Scan for the cell matching the given text and deliver its [x, y] coordinate at center. 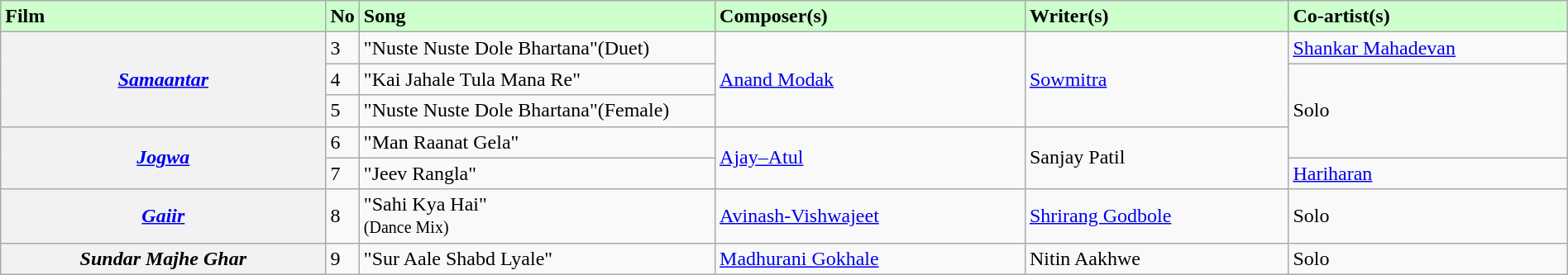
Madhurani Gokhale [870, 258]
"Man Raanat Gela" [537, 142]
Song [537, 17]
7 [342, 173]
Anand Modak [870, 79]
Sanjay Patil [1156, 158]
No [342, 17]
"Nuste Nuste Dole Bhartana"(Female) [537, 111]
"Kai Jahale Tula Mana Re" [537, 79]
8 [342, 216]
3 [342, 48]
Sundar Majhe Ghar [164, 258]
Composer(s) [870, 17]
Film [164, 17]
6 [342, 142]
Hariharan [1427, 173]
Co-artist(s) [1427, 17]
Writer(s) [1156, 17]
4 [342, 79]
"Sahi Kya Hai"(Dance Mix) [537, 216]
Shankar Mahadevan [1427, 48]
"Nuste Nuste Dole Bhartana"(Duet) [537, 48]
9 [342, 258]
Shrirang Godbole [1156, 216]
"Jeev Rangla" [537, 173]
"Sur Aale Shabd Lyale" [537, 258]
Sowmitra [1156, 79]
Nitin Aakhwe [1156, 258]
Gaiir [164, 216]
Jogwa [164, 158]
Avinash-Vishwajeet [870, 216]
5 [342, 111]
Samaantar [164, 79]
Ajay–Atul [870, 158]
